Output the [x, y] coordinate of the center of the cell containing the given text.  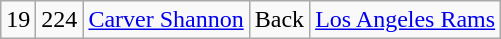
19 [18, 20]
Back [279, 20]
Los Angeles Rams [406, 20]
224 [60, 20]
Carver Shannon [166, 20]
